Detect which cell encompasses the target text, then output its (X, Y) center coordinate. 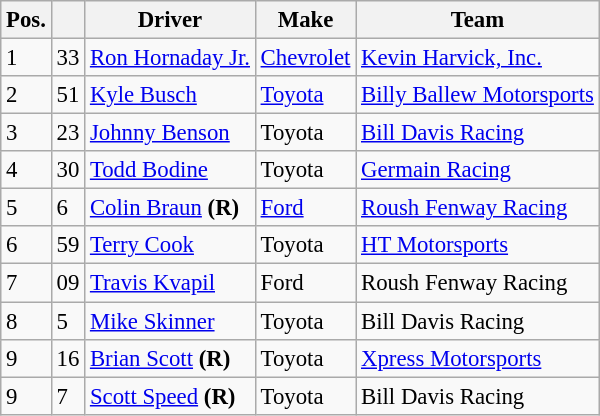
33 (68, 58)
30 (68, 170)
4 (26, 170)
Todd Bodine (170, 170)
2 (26, 95)
HT Motorsports (478, 245)
Make (305, 20)
Kyle Busch (170, 95)
Scott Speed (R) (170, 396)
51 (68, 95)
8 (26, 321)
Team (478, 20)
3 (26, 133)
Mike Skinner (170, 321)
59 (68, 245)
Xpress Motorsports (478, 358)
Johnny Benson (170, 133)
16 (68, 358)
Kevin Harvick, Inc. (478, 58)
Germain Racing (478, 170)
Colin Braun (R) (170, 208)
Ron Hornaday Jr. (170, 58)
Travis Kvapil (170, 283)
Terry Cook (170, 245)
Pos. (26, 20)
Billy Ballew Motorsports (478, 95)
09 (68, 283)
Brian Scott (R) (170, 358)
Chevrolet (305, 58)
1 (26, 58)
23 (68, 133)
Driver (170, 20)
